Locate the cell with the specified text and output its (x, y) center coordinate. 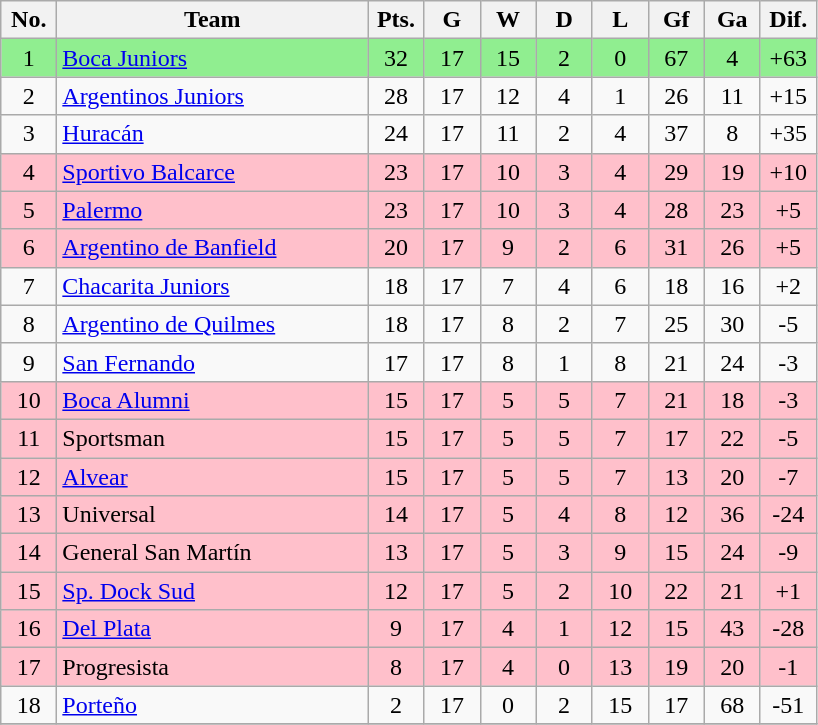
Chacarita Juniors (212, 286)
Boca Alumni (212, 400)
Argentino de Quilmes (212, 324)
+10 (788, 172)
36 (732, 515)
-7 (788, 477)
32 (396, 58)
W (508, 20)
43 (732, 629)
Ga (732, 20)
37 (676, 134)
Sportsman (212, 438)
Del Plata (212, 629)
Argentino de Banfield (212, 248)
30 (732, 324)
Boca Juniors (212, 58)
G (452, 20)
68 (732, 705)
Progresista (212, 667)
Palermo (212, 210)
Sportivo Balcarce (212, 172)
San Fernando (212, 362)
-1 (788, 667)
General San Martín (212, 553)
Pts. (396, 20)
-9 (788, 553)
Argentinos Juniors (212, 96)
+1 (788, 591)
31 (676, 248)
+63 (788, 58)
+35 (788, 134)
25 (676, 324)
D (564, 20)
29 (676, 172)
Universal (212, 515)
+15 (788, 96)
No. (29, 20)
-24 (788, 515)
-51 (788, 705)
+2 (788, 286)
L (620, 20)
Huracán (212, 134)
Sp. Dock Sud (212, 591)
Porteño (212, 705)
Dif. (788, 20)
67 (676, 58)
-28 (788, 629)
Alvear (212, 477)
Team (212, 20)
Gf (676, 20)
